Capture the cell that displays the provided text and extract its (X, Y) central coordinate. 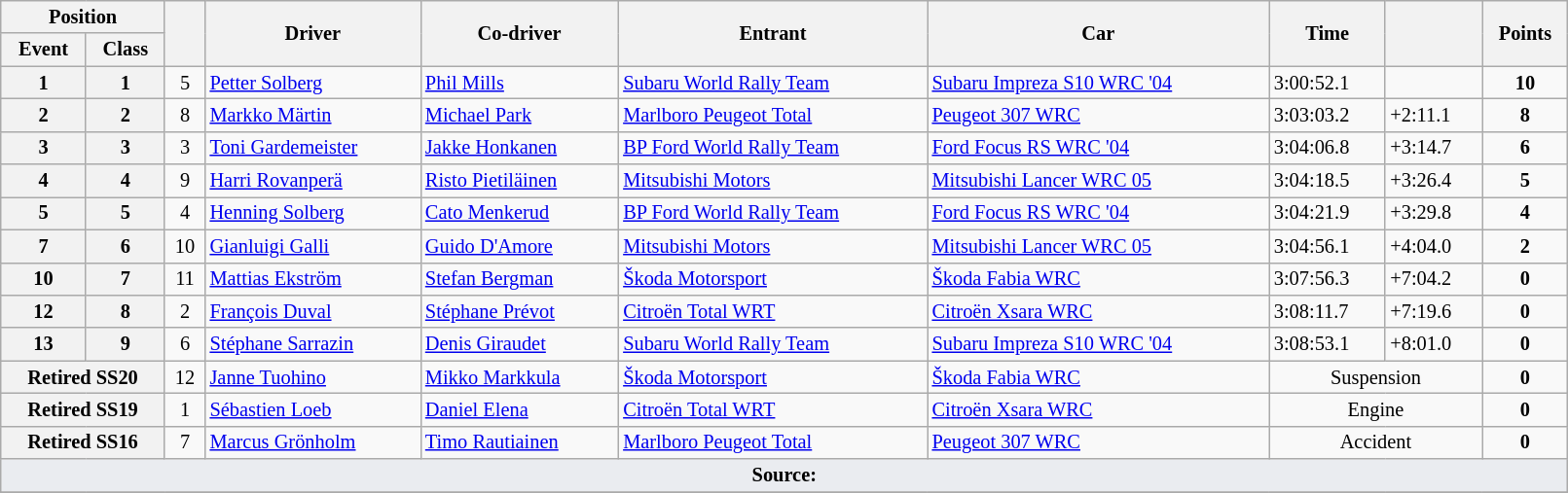
Stéphane Prévot (520, 311)
3:08:53.1 (1328, 344)
Position (84, 17)
+3:14.7 (1434, 148)
3:04:21.9 (1328, 213)
Markko Märtin (313, 115)
Daniel Elena (520, 409)
Car (1098, 33)
+7:19.6 (1434, 311)
Cato Menkerud (520, 213)
François Duval (313, 311)
+3:29.8 (1434, 213)
+4:04.0 (1434, 246)
3:03:03.2 (1328, 115)
11 (185, 279)
Henning Solberg (313, 213)
3:04:56.1 (1328, 246)
Time (1328, 33)
13 (44, 344)
Mattias Ekström (313, 279)
Sébastien Loeb (313, 409)
Retired SS19 (84, 409)
3:07:56.3 (1328, 279)
Gianluigi Galli (313, 246)
Co-driver (520, 33)
Accident (1376, 442)
Petter Solberg (313, 83)
Source: (784, 475)
Guido D'Amore (520, 246)
Phil Mills (520, 83)
Suspension (1376, 377)
3:00:52.1 (1328, 83)
Points (1525, 33)
Stefan Bergman (520, 279)
Toni Gardemeister (313, 148)
Risto Pietiläinen (520, 181)
Marcus Grönholm (313, 442)
Retired SS20 (84, 377)
Michael Park (520, 115)
Denis Giraudet (520, 344)
Harri Rovanperä (313, 181)
+2:11.1 (1434, 115)
Class (125, 50)
Engine (1376, 409)
Driver (313, 33)
3:08:11.7 (1328, 311)
Retired SS16 (84, 442)
Entrant (773, 33)
+7:04.2 (1434, 279)
Jakke Honkanen (520, 148)
3:04:18.5 (1328, 181)
+8:01.0 (1434, 344)
Janne Tuohino (313, 377)
Timo Rautiainen (520, 442)
Event (44, 50)
3:04:06.8 (1328, 148)
Stéphane Sarrazin (313, 344)
Mikko Markkula (520, 377)
+3:26.4 (1434, 181)
